Detect which cell encompasses the target text, then output its [x, y] center coordinate. 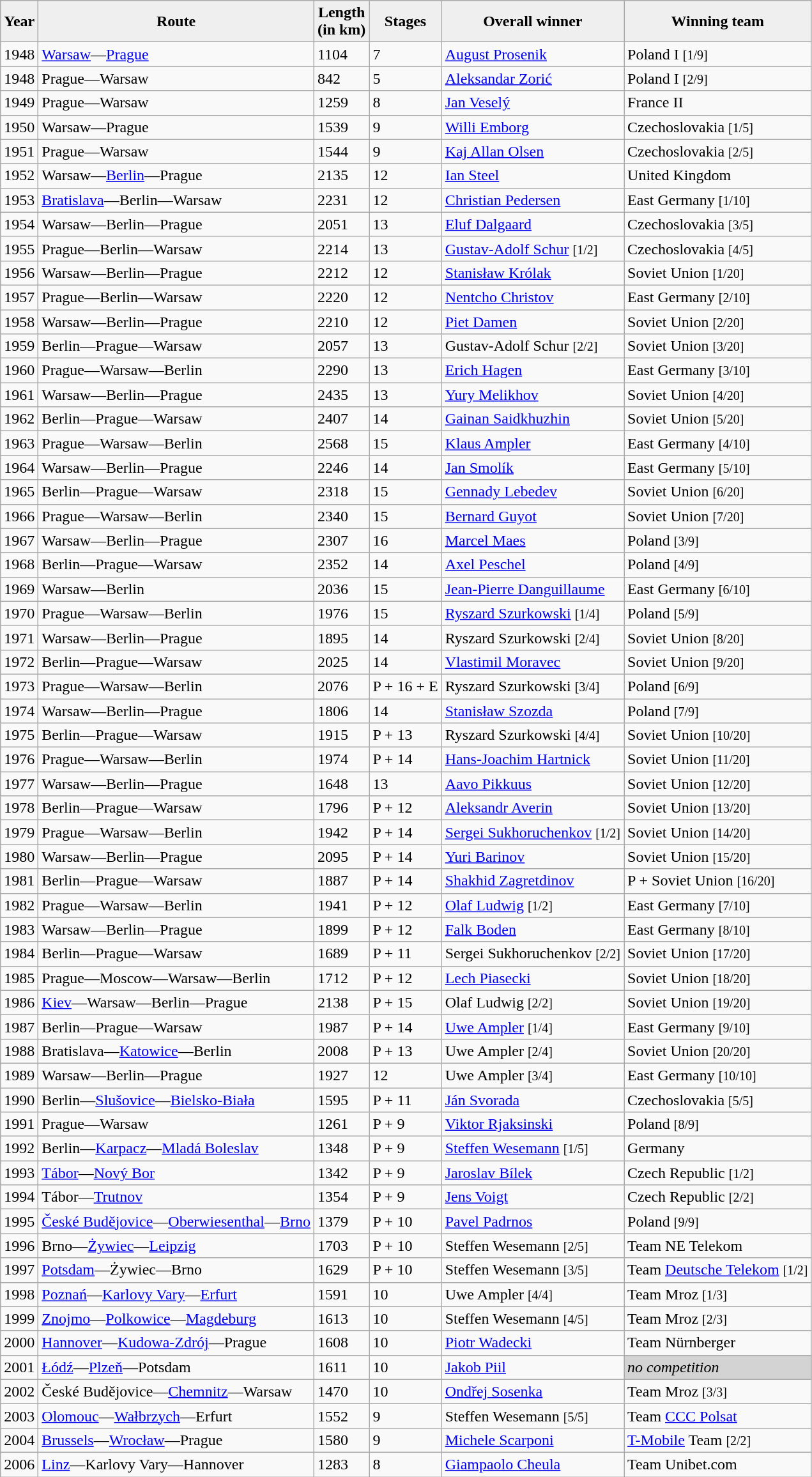
Poland I [2/9] [718, 79]
Poland [4/9] [718, 565]
Uwe Ampler [3/4] [533, 1075]
1979 [19, 832]
2435 [341, 395]
Ján Svorada [533, 1099]
Hans-Joachim Hartnick [533, 760]
Eluf Dalgaard [533, 224]
2057 [341, 346]
1953 [19, 200]
Ryszard Szurkowski [4/4] [533, 735]
1611 [341, 1367]
Soviet Union [8/20] [718, 638]
2290 [341, 371]
P + Soviet Union [16/20] [718, 881]
1984 [19, 954]
Marcel Maes [533, 540]
1968 [19, 565]
2407 [341, 419]
Soviet Union [1/20] [718, 273]
Poland [3/9] [718, 540]
Vlastimil Moravec [533, 662]
2231 [341, 200]
Poland [8/9] [718, 1124]
1956 [19, 273]
2008 [341, 1051]
Sergei Sukhoruchenkov [1/2] [533, 832]
2214 [341, 249]
1967 [19, 540]
Poznań—Karlovy Vary—Erfurt [176, 1294]
2076 [341, 686]
1104 [341, 54]
1992 [19, 1149]
Soviet Union [12/20] [718, 784]
1991 [19, 1124]
1989 [19, 1075]
East Germany [7/10] [718, 905]
Czech Republic [1/2] [718, 1173]
1595 [341, 1099]
Jens Voigt [533, 1197]
1961 [19, 395]
1995 [19, 1221]
Znojmo—Polkowice—Magdeburg [176, 1319]
Team NE Telekom [718, 1246]
East Germany [8/10] [718, 930]
2095 [341, 857]
1895 [341, 638]
Aleksandar Zorić [533, 79]
1796 [341, 808]
1969 [19, 589]
Czechoslovakia [4/5] [718, 249]
East Germany [2/10] [718, 297]
1954 [19, 224]
1703 [341, 1246]
1712 [341, 978]
Uwe Ampler [4/4] [533, 1294]
1951 [19, 151]
Team Mroz [2/3] [718, 1319]
Uwe Ampler [2/4] [533, 1051]
Poland [7/9] [718, 711]
2004 [19, 1440]
1971 [19, 638]
Bernard Guyot [533, 516]
Czechoslovakia [5/5] [718, 1099]
East Germany [6/10] [718, 589]
5 [405, 79]
Jan Smolík [533, 468]
1966 [19, 516]
East Germany [9/10] [718, 1027]
Prague—Moscow—Warsaw—Berlin [176, 978]
East Germany [3/10] [718, 371]
1689 [341, 954]
1942 [341, 832]
Gustav-Adolf Schur [1/2] [533, 249]
Czechoslovakia [1/5] [718, 127]
1985 [19, 978]
Potsdam—Żywiec—Brno [176, 1270]
Yury Melikhov [533, 395]
Stages [405, 22]
1915 [341, 735]
France II [718, 103]
České Budějovice—Chemnitz—Warsaw [176, 1391]
7 [405, 54]
Pavel Padrnos [533, 1221]
1962 [19, 419]
1952 [19, 176]
1941 [341, 905]
Stanisław Królak [533, 273]
1970 [19, 613]
1993 [19, 1173]
Hannover—Kudowa-Zdrój—Prague [176, 1343]
Soviet Union [19/20] [718, 1002]
1648 [341, 784]
Steffen Wesemann [4/5] [533, 1319]
Gainan Saidkhuzhin [533, 419]
Jaroslav Bílek [533, 1173]
Viktor Rjaksinski [533, 1124]
P + 16 + E [405, 686]
Nentcho Christov [533, 297]
Soviet Union [14/20] [718, 832]
Yuri Barinov [533, 857]
1982 [19, 905]
Soviet Union [3/20] [718, 346]
East Germany [4/10] [718, 443]
1927 [341, 1075]
Soviet Union [7/20] [718, 516]
České Budějovice—Oberwiesenthal—Brno [176, 1221]
Olaf Ludwig [2/2] [533, 1002]
Bratislava—Berlin—Warsaw [176, 200]
Uwe Ampler [1/4] [533, 1027]
1998 [19, 1294]
Olaf Ludwig [1/2] [533, 905]
Erich Hagen [533, 371]
Overall winner [533, 22]
Team CCC Polsat [718, 1416]
Aavo Pikkuus [533, 784]
Poland [9/9] [718, 1221]
Steffen Wesemann [5/5] [533, 1416]
East Germany [10/10] [718, 1075]
16 [405, 540]
Team Nürnberger [718, 1343]
1283 [341, 1464]
Soviet Union [13/20] [718, 808]
1959 [19, 346]
1981 [19, 881]
Czech Republic [2/2] [718, 1197]
1958 [19, 321]
1949 [19, 103]
Stanisław Szozda [533, 711]
Gustav-Adolf Schur [2/2] [533, 346]
1983 [19, 930]
1539 [341, 127]
Berlin—Karpacz—Mladá Boleslav [176, 1149]
1999 [19, 1319]
Ian Steel [533, 176]
Gennady Lebedev [533, 492]
Giampaolo Cheula [533, 1464]
Jan Veselý [533, 103]
Poland [5/9] [718, 613]
1591 [341, 1294]
1348 [341, 1149]
1977 [19, 784]
Germany [718, 1149]
Berlin—Slušovice—Bielsko-Biała [176, 1099]
Soviet Union [20/20] [718, 1051]
1960 [19, 371]
Brussels—Wrocław—Prague [176, 1440]
Kiev—Warsaw—Berlin—Prague [176, 1002]
1259 [341, 103]
Steffen Wesemann [3/5] [533, 1270]
1978 [19, 808]
1544 [341, 151]
1950 [19, 127]
Length(in km) [341, 22]
Klaus Ampler [533, 443]
Soviet Union [6/20] [718, 492]
Ryszard Szurkowski [2/4] [533, 638]
Team Unibet.com [718, 1464]
Ondřej Sosenka [533, 1391]
Route [176, 22]
Lech Piasecki [533, 978]
1470 [341, 1391]
P + 15 [405, 1002]
1261 [341, 1124]
Falk Boden [533, 930]
Steffen Wesemann [1/5] [533, 1149]
Team Mroz [3/3] [718, 1391]
1996 [19, 1246]
1629 [341, 1270]
2001 [19, 1367]
1955 [19, 249]
Team Deutsche Telekom [1/2] [718, 1270]
1613 [341, 1319]
1887 [341, 881]
T-Mobile Team [2/2] [718, 1440]
1957 [19, 297]
1379 [341, 1221]
Poland I [1/9] [718, 54]
1580 [341, 1440]
Christian Pedersen [533, 200]
Michele Scarponi [533, 1440]
2212 [341, 273]
2002 [19, 1391]
1963 [19, 443]
2006 [19, 1464]
Year [19, 22]
Aleksandr Averin [533, 808]
2135 [341, 176]
Jakob Piil [533, 1367]
Steffen Wesemann [2/5] [533, 1246]
Soviet Union [4/20] [718, 395]
Soviet Union [17/20] [718, 954]
East Germany [1/10] [718, 200]
Soviet Union [5/20] [718, 419]
Soviet Union [2/20] [718, 321]
Soviet Union [9/20] [718, 662]
2220 [341, 297]
Łódź—Plzeň—Potsdam [176, 1367]
Team Mroz [1/3] [718, 1294]
1806 [341, 711]
1552 [341, 1416]
Winning team [718, 22]
1975 [19, 735]
2051 [341, 224]
1973 [19, 686]
Soviet Union [18/20] [718, 978]
August Prosenik [533, 54]
Czechoslovakia [3/5] [718, 224]
Tábor—Trutnov [176, 1197]
Axel Peschel [533, 565]
Warsaw—Berlin [176, 589]
842 [341, 79]
Poland [6/9] [718, 686]
1980 [19, 857]
2138 [341, 1002]
Czechoslovakia [2/5] [718, 151]
2340 [341, 516]
1994 [19, 1197]
Soviet Union [11/20] [718, 760]
1899 [341, 930]
2210 [341, 321]
United Kingdom [718, 176]
1342 [341, 1173]
2000 [19, 1343]
2036 [341, 589]
Brno—Żywiec—Leipzig [176, 1246]
1964 [19, 468]
2025 [341, 662]
Piotr Wadecki [533, 1343]
Tábor—Nový Bor [176, 1173]
Shakhid Zagretdinov [533, 881]
2246 [341, 468]
1608 [341, 1343]
Sergei Sukhoruchenkov [2/2] [533, 954]
Ryszard Szurkowski [3/4] [533, 686]
2568 [341, 443]
1990 [19, 1099]
no competition [718, 1367]
2352 [341, 565]
1965 [19, 492]
Olomouc—Wałbrzych—Erfurt [176, 1416]
Kaj Allan Olsen [533, 151]
2003 [19, 1416]
Linz—Karlovy Vary—Hannover [176, 1464]
Piet Damen [533, 321]
1354 [341, 1197]
1986 [19, 1002]
Ryszard Szurkowski [1/4] [533, 613]
Soviet Union [15/20] [718, 857]
Willi Emborg [533, 127]
Bratislava—Katowice—Berlin [176, 1051]
East Germany [5/10] [718, 468]
2318 [341, 492]
1988 [19, 1051]
Jean-Pierre Danguillaume [533, 589]
2307 [341, 540]
1997 [19, 1270]
1972 [19, 662]
Soviet Union [10/20] [718, 735]
